Capture the cell that displays the provided text and extract its (X, Y) central coordinate. 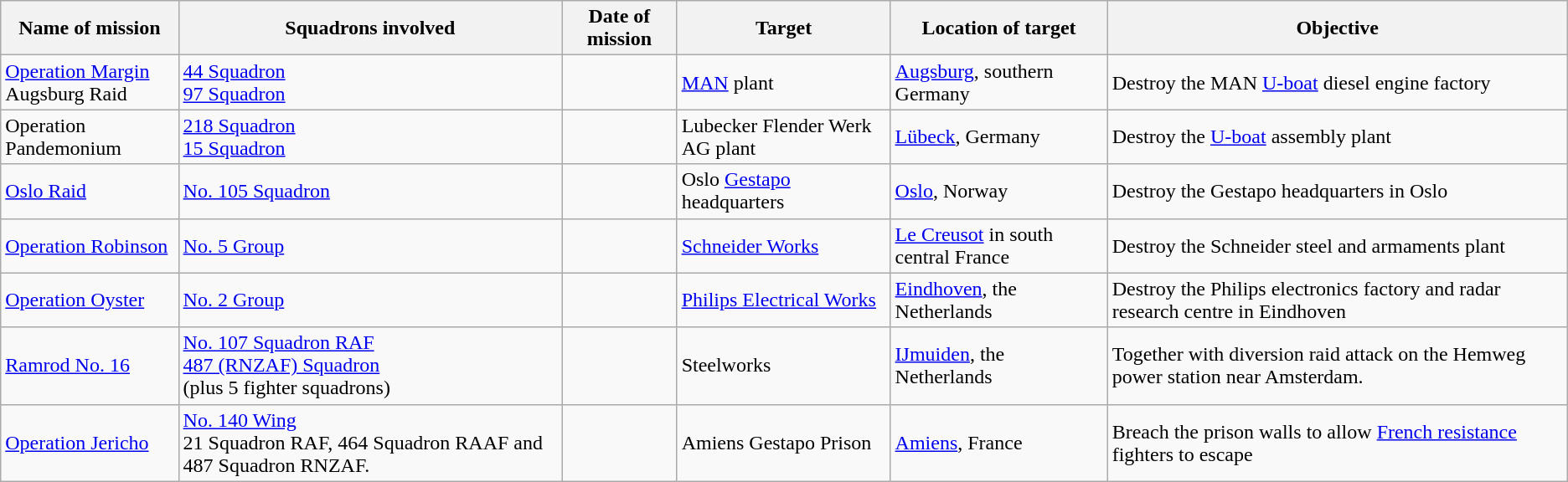
Operation Robinson (90, 246)
Steelworks (784, 366)
Breach the prison walls to allow French resistance fighters to escape (1337, 443)
Le Creusot in south central France (998, 246)
Oslo Raid (90, 191)
Operation Oyster (90, 300)
No. 140 Wing21 Squadron RAF, 464 Squadron RAAF and 487 Squadron RNZAF. (370, 443)
Operation Jericho (90, 443)
Amiens, France (998, 443)
Lübeck, Germany (998, 137)
44 Squadron97 Squadron (370, 82)
Schneider Works (784, 246)
Oslo, Norway (998, 191)
Augsburg, southern Germany (998, 82)
Target (784, 28)
Philips Electrical Works (784, 300)
Amiens Gestapo Prison (784, 443)
Destroy the Philips electronics factory and radar research centre in Eindhoven (1337, 300)
Ramrod No. 16 (90, 366)
Eindhoven, the Netherlands (998, 300)
IJmuiden, the Netherlands (998, 366)
Lubecker Flender Werk AG plant (784, 137)
Together with diversion raid attack on the Hemweg power station near Amsterdam. (1337, 366)
Destroy the Gestapo headquarters in Oslo (1337, 191)
Location of target (998, 28)
Squadrons involved (370, 28)
Destroy the U-boat assembly plant (1337, 137)
No. 107 Squadron RAF487 (RNZAF) Squadron(plus 5 fighter squadrons) (370, 366)
Destroy the Schneider steel and armaments plant (1337, 246)
Date of mission (620, 28)
Operation Pandemonium (90, 137)
No. 105 Squadron (370, 191)
Name of mission (90, 28)
Operation MarginAugsburg Raid (90, 82)
No. 5 Group (370, 246)
218 Squadron15 Squadron (370, 137)
Destroy the MAN U-boat diesel engine factory (1337, 82)
Oslo Gestapo headquarters (784, 191)
No. 2 Group (370, 300)
MAN plant (784, 82)
Objective (1337, 28)
